Pinpoint the cell where the given text exists, returning its (x, y) midpoint coordinate. 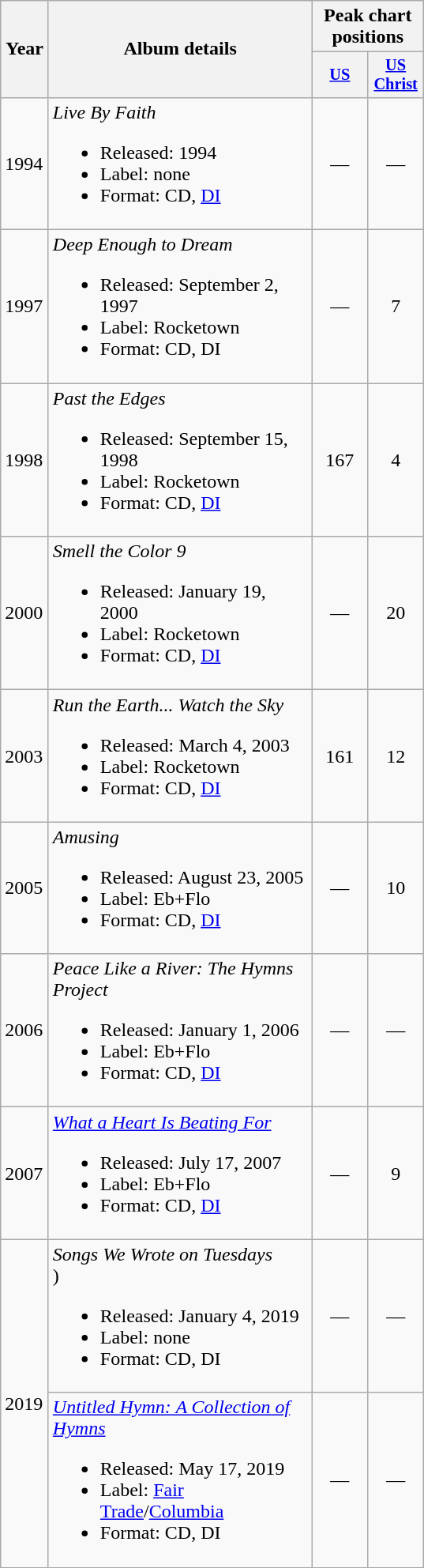
12 (396, 756)
Deep Enough to DreamReleased: September 2, 1997Label: RocketownFormat: CD, DI (180, 307)
Year (25, 49)
US Christ (396, 75)
2006 (25, 1031)
9 (396, 1173)
AmusingReleased: August 23, 2005Label: Eb+FloFormat: CD, DI (180, 888)
2003 (25, 756)
2007 (25, 1173)
Run the Earth... Watch the SkyReleased: March 4, 2003Label: RocketownFormat: CD, DI (180, 756)
1994 (25, 163)
US (340, 75)
1998 (25, 460)
Album details (180, 49)
Peace Like a River: The Hymns ProjectReleased: January 1, 2006Label: Eb+FloFormat: CD, DI (180, 1031)
7 (396, 307)
Songs We Wrote on Tuesdays)Released: January 4, 2019Label: noneFormat: CD, DI (180, 1316)
10 (396, 888)
Past the EdgesReleased: September 15, 1998Label: RocketownFormat: CD, DI (180, 460)
Live By FaithReleased: 1994Label: noneFormat: CD, DI (180, 163)
Untitled Hymn: A Collection of HymnsReleased: May 17, 2019Label: Fair Trade/ColumbiaFormat: CD, DI (180, 1479)
Peak chart positions (368, 27)
4 (396, 460)
2005 (25, 888)
What a Heart Is Beating ForReleased: July 17, 2007Label: Eb+FloFormat: CD, DI (180, 1173)
161 (340, 756)
2019 (25, 1404)
Smell the Color 9Released: January 19, 2000Label: RocketownFormat: CD, DI (180, 613)
1997 (25, 307)
20 (396, 613)
167 (340, 460)
2000 (25, 613)
